Scan for the cell matching the given text and deliver its [X, Y] coordinate at center. 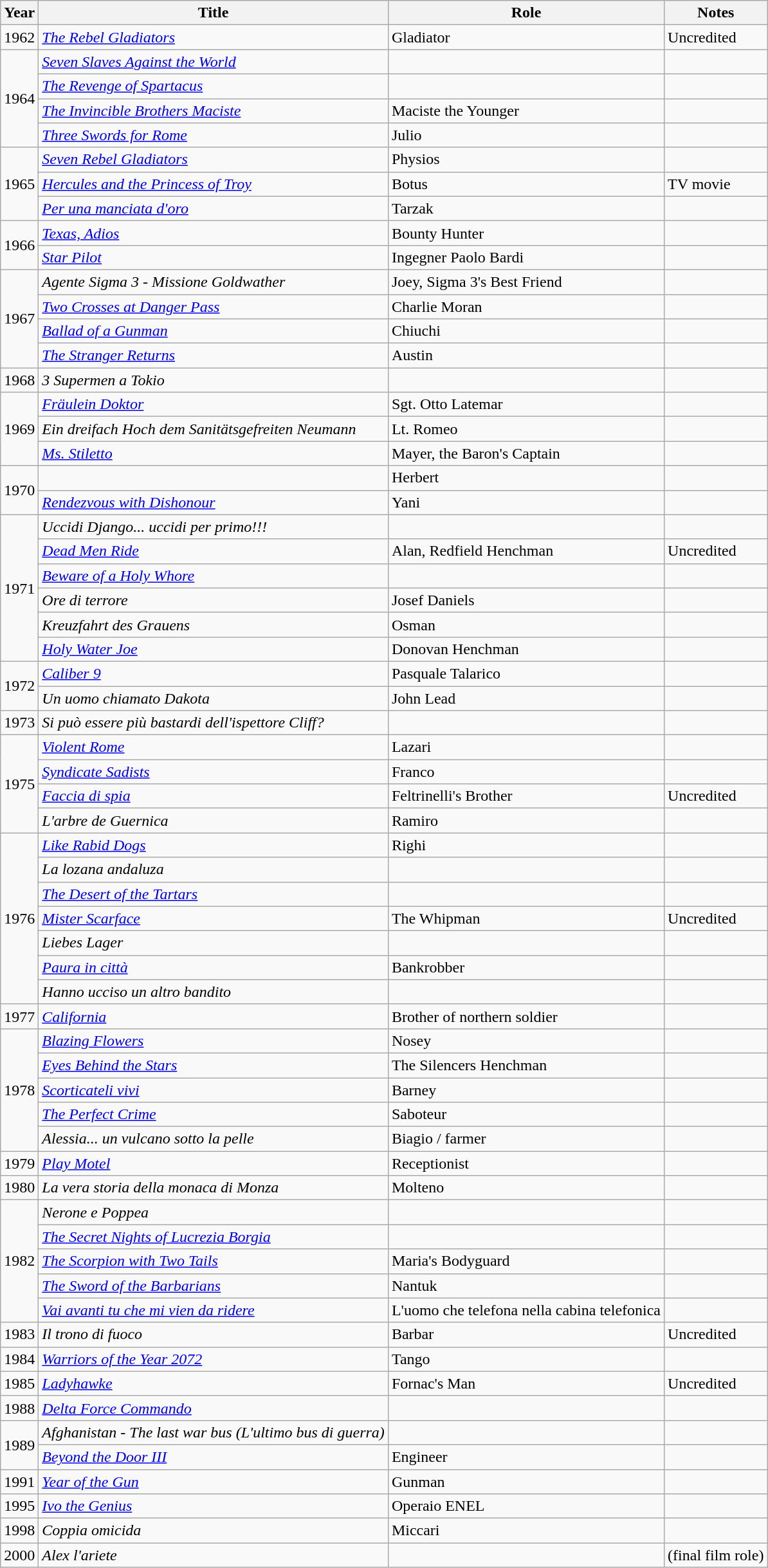
Hercules and the Princess of Troy [214, 184]
Vai avanti tu che mi vien da ridere [214, 1310]
Franco [526, 772]
Hanno ucciso un altro bandito [214, 992]
1977 [19, 1016]
Alex l'ariete [214, 1555]
1969 [19, 429]
Caliber 9 [214, 673]
Notes [716, 13]
3 Supermen a Tokio [214, 380]
Molteno [526, 1188]
1968 [19, 380]
Donovan Henchman [526, 649]
Blazing Flowers [214, 1041]
Josef Daniels [526, 600]
1973 [19, 723]
1975 [19, 784]
1998 [19, 1531]
Afghanistan - The last war bus (L'ultimo bus di guerra) [214, 1432]
L'arbre de Guernica [214, 821]
Saboteur [526, 1115]
Osman [526, 624]
La lozana andaluza [214, 870]
1983 [19, 1335]
1985 [19, 1383]
Seven Rebel Gladiators [214, 160]
Botus [526, 184]
Ivo the Genius [214, 1506]
Ramiro [526, 821]
Per una manciata d'oro [214, 208]
The Whipman [526, 918]
The Scorpion with Two Tails [214, 1261]
Holy Water Joe [214, 649]
Operaio ENEL [526, 1506]
Ladyhawke [214, 1383]
Tarzak [526, 208]
Ore di terrore [214, 600]
Nosey [526, 1041]
1984 [19, 1359]
Syndicate Sadists [214, 772]
Beyond the Door III [214, 1457]
1978 [19, 1089]
Un uomo chiamato Dakota [214, 698]
1965 [19, 184]
The Desert of the Tartars [214, 894]
1976 [19, 918]
Righi [526, 845]
Biagio / farmer [526, 1139]
La vera storia della monaca di Monza [214, 1188]
Gladiator [526, 37]
1989 [19, 1445]
Austin [526, 356]
The Perfect Crime [214, 1115]
1979 [19, 1163]
Dead Men Ride [214, 551]
Like Rabid Dogs [214, 845]
Miccari [526, 1531]
Star Pilot [214, 257]
The Stranger Returns [214, 356]
Rendezvous with Dishonour [214, 502]
Joey, Sigma 3's Best Friend [526, 282]
1962 [19, 37]
Alessia... un vulcano sotto la pelle [214, 1139]
Faccia di spia [214, 796]
Ballad of a Gunman [214, 331]
1971 [19, 588]
The Sword of the Barbarians [214, 1286]
Coppia omicida [214, 1531]
Engineer [526, 1457]
Mister Scarface [214, 918]
Ingegner Paolo Bardi [526, 257]
Mayer, the Baron's Captain [526, 453]
Julio [526, 135]
Agente Sigma 3 - Missione Goldwather [214, 282]
Eyes Behind the Stars [214, 1065]
Receptionist [526, 1163]
Texas, Adios [214, 233]
1972 [19, 686]
Brother of northern soldier [526, 1016]
Fornac's Man [526, 1383]
Lt. Romeo [526, 429]
Seven Slaves Against the World [214, 62]
Year [19, 13]
Sgt. Otto Latemar [526, 405]
Role [526, 13]
Warriors of the Year 2072 [214, 1359]
Feltrinelli's Brother [526, 796]
Chiuchi [526, 331]
California [214, 1016]
Ein dreifach Hoch dem Sanitätsgefreiten Neumann [214, 429]
Year of the Gun [214, 1481]
Uccidi Django... uccidi per primo!!! [214, 527]
TV movie [716, 184]
Liebes Lager [214, 943]
Pasquale Talarico [526, 673]
1991 [19, 1481]
Maria's Bodyguard [526, 1261]
Kreuzfahrt des Grauens [214, 624]
Fräulein Doktor [214, 405]
The Secret Nights of Lucrezia Borgia [214, 1237]
Bounty Hunter [526, 233]
Two Crosses at Danger Pass [214, 307]
Nantuk [526, 1286]
1970 [19, 490]
Alan, Redfield Henchman [526, 551]
Paura in città [214, 967]
1964 [19, 98]
Violent Rome [214, 747]
Herbert [526, 478]
Charlie Moran [526, 307]
L'uomo che telefona nella cabina telefonica [526, 1310]
Gunman [526, 1481]
Delta Force Commando [214, 1408]
The Revenge of Spartacus [214, 86]
Barbar [526, 1335]
Physios [526, 160]
1980 [19, 1188]
Nerone e Poppea [214, 1212]
The Invincible Brothers Maciste [214, 111]
1967 [19, 318]
Three Swords for Rome [214, 135]
1995 [19, 1506]
2000 [19, 1555]
Yani [526, 502]
Beware of a Holy Whore [214, 576]
(final film role) [716, 1555]
The Rebel Gladiators [214, 37]
The Silencers Henchman [526, 1065]
Si può essere più bastardi dell'ispettore Cliff? [214, 723]
Title [214, 13]
Play Motel [214, 1163]
1982 [19, 1261]
Bankrobber [526, 967]
Scorticateli vivi [214, 1090]
Il trono di fuoco [214, 1335]
Maciste the Younger [526, 111]
John Lead [526, 698]
1966 [19, 245]
Barney [526, 1090]
Ms. Stiletto [214, 453]
1988 [19, 1408]
Tango [526, 1359]
Lazari [526, 747]
